Pinpoint the cell where the given text exists, returning its (x, y) midpoint coordinate. 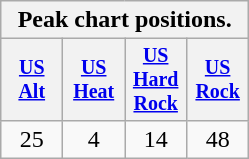
US Alt (32, 80)
25 (32, 139)
4 (94, 139)
USHeat (94, 80)
14 (156, 139)
US Rock (218, 80)
US Hard Rock (156, 80)
Peak chart positions. (125, 20)
48 (218, 139)
